Locate the cell with the specified text and output its [X, Y] center coordinate. 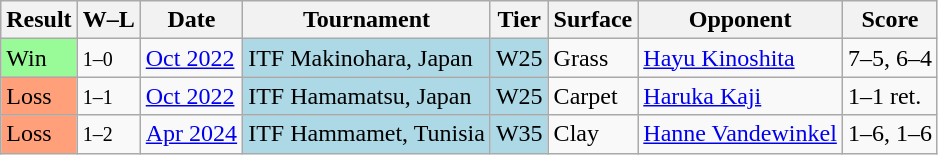
1–1 ret. [890, 96]
Haruka Kaji [740, 96]
1–6, 1–6 [890, 134]
W–L [108, 20]
Win [39, 58]
Hayu Kinoshita [740, 58]
Date [191, 20]
1–2 [108, 134]
7–5, 6–4 [890, 58]
W35 [519, 134]
1–1 [108, 96]
ITF Hamamatsu, Japan [367, 96]
Tournament [367, 20]
Carpet [593, 96]
Apr 2024 [191, 134]
ITF Makinohara, Japan [367, 58]
Tier [519, 20]
Score [890, 20]
Hanne Vandewinkel [740, 134]
1–0 [108, 58]
Opponent [740, 20]
Clay [593, 134]
Grass [593, 58]
Result [39, 20]
ITF Hammamet, Tunisia [367, 134]
Surface [593, 20]
